Return (x, y) of the center of cell containing provided text 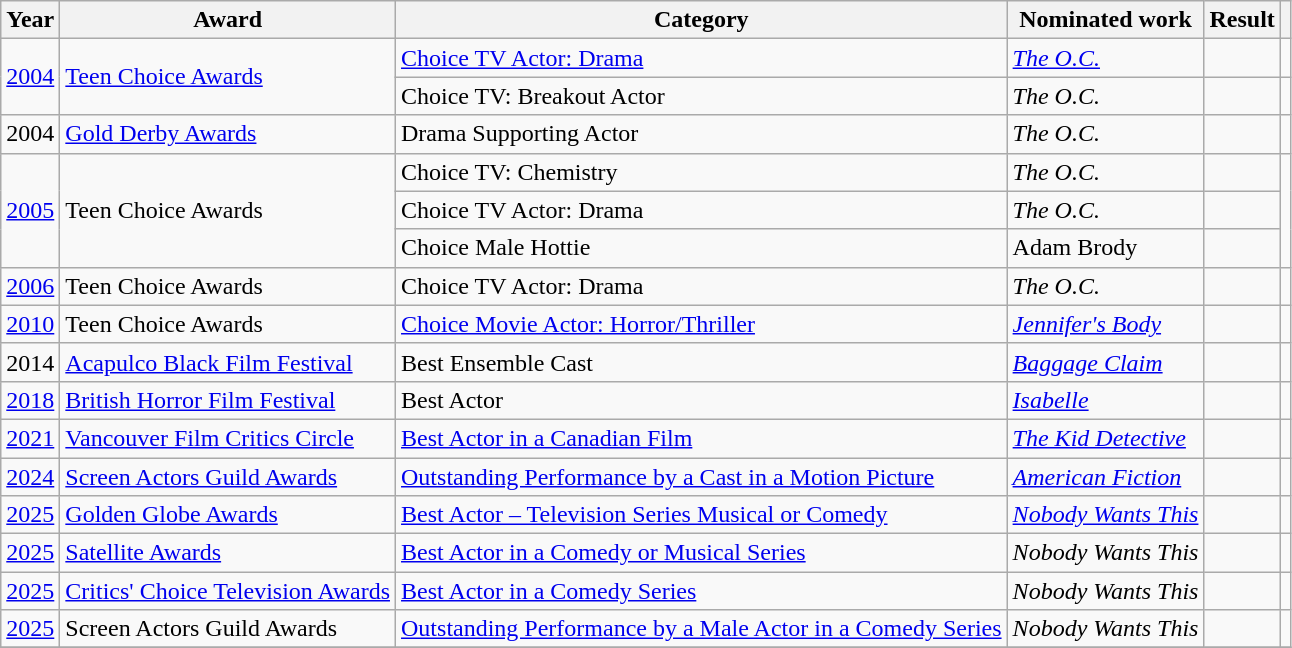
Acapulco Black Film Festival (228, 362)
Outstanding Performance by a Cast in a Motion Picture (702, 477)
Best Actor in a Canadian Film (702, 438)
Critics' Choice Television Awards (228, 591)
Satellite Awards (228, 553)
2005 (30, 210)
Category (702, 20)
2006 (30, 286)
Nominated work (1106, 20)
Best Actor in a Comedy or Musical Series (702, 553)
Jennifer's Body (1106, 324)
Adam Brody (1106, 248)
Result (1242, 20)
Golden Globe Awards (228, 515)
Choice TV: Chemistry (702, 172)
Choice Male Hottie (702, 248)
2018 (30, 400)
Drama Supporting Actor (702, 134)
Best Actor (702, 400)
Gold Derby Awards (228, 134)
Baggage Claim (1106, 362)
Best Actor – Television Series Musical or Comedy (702, 515)
Award (228, 20)
Vancouver Film Critics Circle (228, 438)
American Fiction (1106, 477)
Best Actor in a Comedy Series (702, 591)
Choice TV: Breakout Actor (702, 96)
The Kid Detective (1106, 438)
Outstanding Performance by a Male Actor in a Comedy Series (702, 629)
2021 (30, 438)
Choice Movie Actor: Horror/Thriller (702, 324)
2024 (30, 477)
Year (30, 20)
2010 (30, 324)
2014 (30, 362)
Best Ensemble Cast (702, 362)
Isabelle (1106, 400)
British Horror Film Festival (228, 400)
